Detect which cell encompasses the target text, then output its (X, Y) center coordinate. 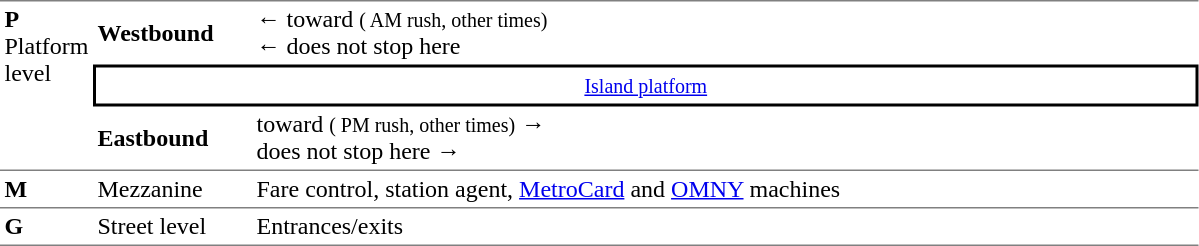
Street level (172, 227)
toward ( PM rush, other times) → does not stop here → (725, 138)
Entrances/exits (725, 227)
Mezzanine (172, 190)
← toward ( AM rush, other times)← does not stop here (725, 32)
M (46, 190)
Island platform (646, 85)
G (46, 227)
Eastbound (172, 138)
Fare control, station agent, MetroCard and OMNY machines (725, 190)
Westbound (172, 32)
PPlatform level (46, 86)
